Capture the cell that displays the provided text and extract its [x, y] central coordinate. 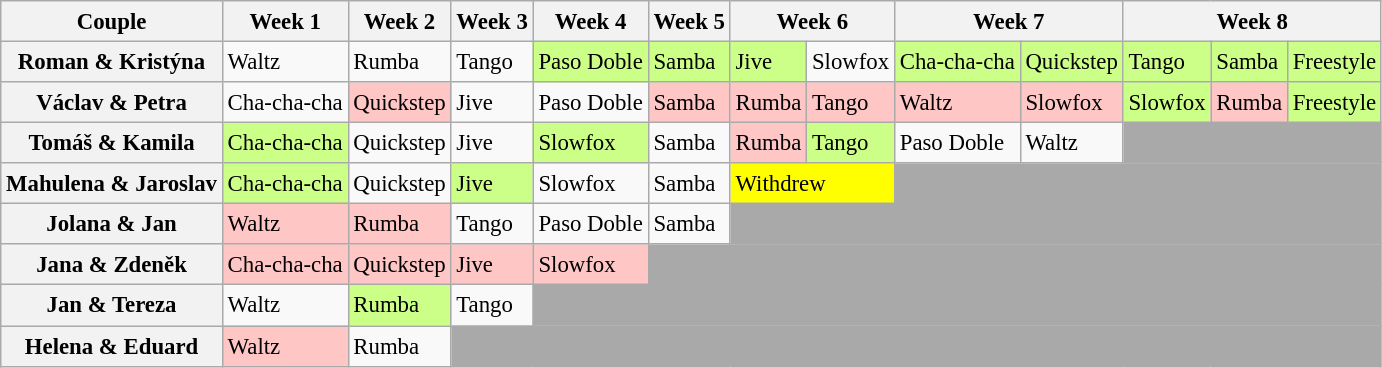
Jan & Tereza [112, 306]
Jolana & Jan [112, 224]
Week 3 [492, 22]
Week 8 [1252, 22]
Week 7 [1008, 22]
Couple [112, 22]
Helena & Eduard [112, 346]
Week 1 [285, 22]
Jana & Zdeněk [112, 264]
Mahulena & Jaroslav [112, 184]
Week 2 [400, 22]
Week 5 [689, 22]
Week 6 [812, 22]
Roman & Kristýna [112, 62]
Withdrew [812, 184]
Václav & Petra [112, 102]
Tomáš & Kamila [112, 144]
Week 4 [590, 22]
